Return the (X, Y) coordinate for the center point of the cell that contains the specified text.  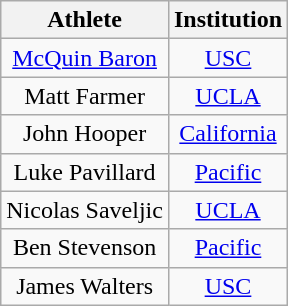
McQuin Baron (85, 58)
Athlete (85, 20)
Institution (228, 20)
Luke Pavillard (85, 172)
Ben Stevenson (85, 248)
Nicolas Saveljic (85, 210)
John Hooper (85, 134)
Matt Farmer (85, 96)
California (228, 134)
James Walters (85, 286)
